For the text-containing cell, return its midpoint in [X, Y] coordinate format. 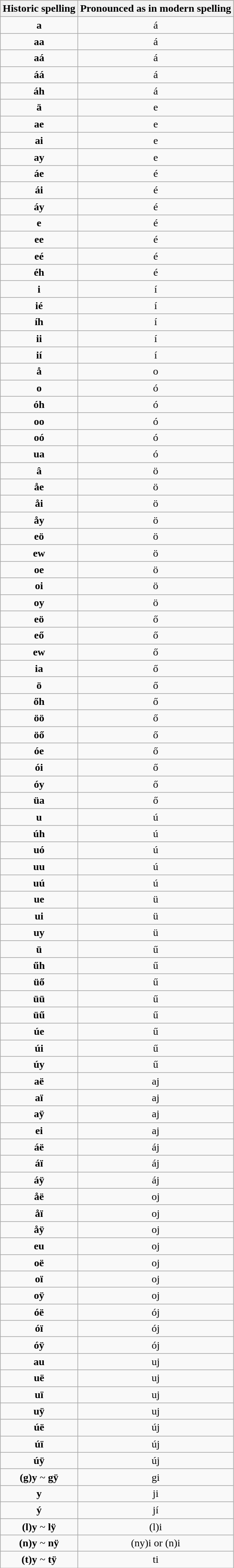
ái [39, 190]
úe [39, 1032]
áë [39, 1147]
oï [39, 1279]
üű [39, 1015]
úë [39, 1428]
ay [39, 157]
oë [39, 1263]
áá [39, 75]
óÿ [39, 1345]
(l)y ~ lÿ [39, 1526]
aá [39, 58]
oó [39, 437]
ee [39, 240]
(l)i [155, 1526]
y [39, 1493]
úi [39, 1048]
u [39, 817]
ai [39, 140]
gi [155, 1477]
au [39, 1362]
aÿ [39, 1114]
(t)y ~ tÿ [39, 1560]
üa [39, 801]
áh [39, 91]
óh [39, 404]
uë [39, 1378]
áy [39, 207]
eé [39, 256]
áÿ [39, 1180]
ei [39, 1131]
oi [39, 586]
áe [39, 173]
uú [39, 883]
ý [39, 1510]
åi [39, 504]
(ny)i or (n)i [155, 1543]
a [39, 25]
öö [39, 718]
éh [39, 273]
ä [39, 108]
ji [155, 1493]
eő [39, 636]
úy [39, 1065]
ié [39, 306]
őh [39, 701]
ue [39, 900]
aë [39, 1081]
ae [39, 124]
aï [39, 1098]
jí [155, 1510]
ua [39, 454]
óë [39, 1312]
åy [39, 520]
uó [39, 850]
üő [39, 982]
úï [39, 1444]
uu [39, 867]
ii [39, 339]
oe [39, 570]
i [39, 289]
åÿ [39, 1229]
(n)y ~ nÿ [39, 1543]
oy [39, 603]
Pronounced as in modern spelling [155, 9]
úh [39, 834]
áï [39, 1164]
ia [39, 668]
aa [39, 42]
óï [39, 1329]
ti [155, 1560]
eu [39, 1246]
uy [39, 932]
uÿ [39, 1411]
óy [39, 784]
â [39, 470]
űh [39, 965]
Historic spelling [39, 9]
óe [39, 751]
úÿ [39, 1460]
ui [39, 916]
åë [39, 1196]
åe [39, 487]
oÿ [39, 1296]
(g)y ~ gÿ [39, 1477]
íh [39, 322]
åï [39, 1213]
oo [39, 421]
uï [39, 1395]
öő [39, 735]
ií [39, 355]
ói [39, 768]
üü [39, 998]
å [39, 372]
